Extract the (X, Y) coordinate from the center of the cell holding the provided text.  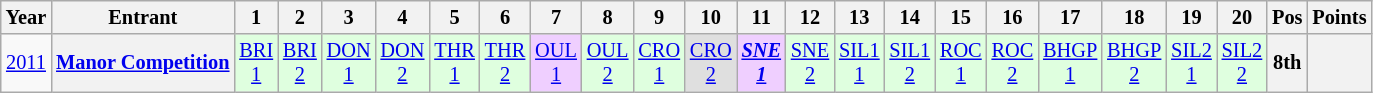
4 (403, 17)
BRI1 (256, 63)
BHGP2 (1134, 63)
SIL22 (1242, 63)
18 (1134, 17)
8th (1287, 63)
Manor Competition (142, 63)
CRO2 (711, 63)
Entrant (142, 17)
THR2 (505, 63)
Pos (1287, 17)
20 (1242, 17)
SNE1 (762, 63)
6 (505, 17)
12 (810, 17)
OUL1 (556, 63)
SIL11 (859, 63)
THR1 (454, 63)
Points (1339, 17)
Year (26, 17)
13 (859, 17)
3 (349, 17)
17 (1070, 17)
9 (659, 17)
ROC2 (1013, 63)
BRI2 (300, 63)
BHGP1 (1070, 63)
2 (300, 17)
15 (961, 17)
19 (1191, 17)
14 (910, 17)
OUL2 (608, 63)
CRO1 (659, 63)
2011 (26, 63)
10 (711, 17)
16 (1013, 17)
DON1 (349, 63)
DON2 (403, 63)
ROC1 (961, 63)
5 (454, 17)
SIL12 (910, 63)
8 (608, 17)
11 (762, 17)
SNE2 (810, 63)
7 (556, 17)
1 (256, 17)
SIL21 (1191, 63)
